Provide the [X, Y] coordinate of the cell's center where the given text is located.  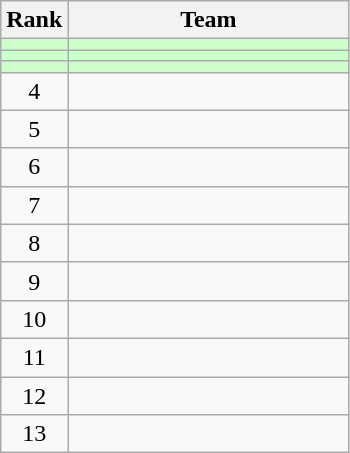
12 [34, 395]
9 [34, 281]
6 [34, 167]
Team [208, 20]
11 [34, 357]
5 [34, 129]
13 [34, 434]
10 [34, 319]
7 [34, 205]
8 [34, 243]
Rank [34, 20]
4 [34, 91]
